Provide the [x, y] coordinate of the cell's center where the given text is located.  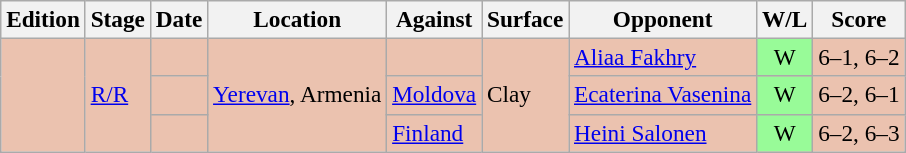
6–2, 6–1 [859, 95]
Yerevan, Armenia [298, 94]
W/L [785, 19]
Location [298, 19]
Moldova [434, 95]
Against [434, 19]
Ecaterina Vasenina [663, 95]
Date [178, 19]
Opponent [663, 19]
Surface [526, 19]
6–1, 6–2 [859, 57]
Clay [526, 94]
Finland [434, 133]
6–2, 6–3 [859, 133]
Heini Salonen [663, 133]
R/R [118, 94]
Aliaa Fakhry [663, 57]
Edition [44, 19]
Score [859, 19]
Stage [118, 19]
